Pinpoint the cell where the given text exists, returning its (X, Y) midpoint coordinate. 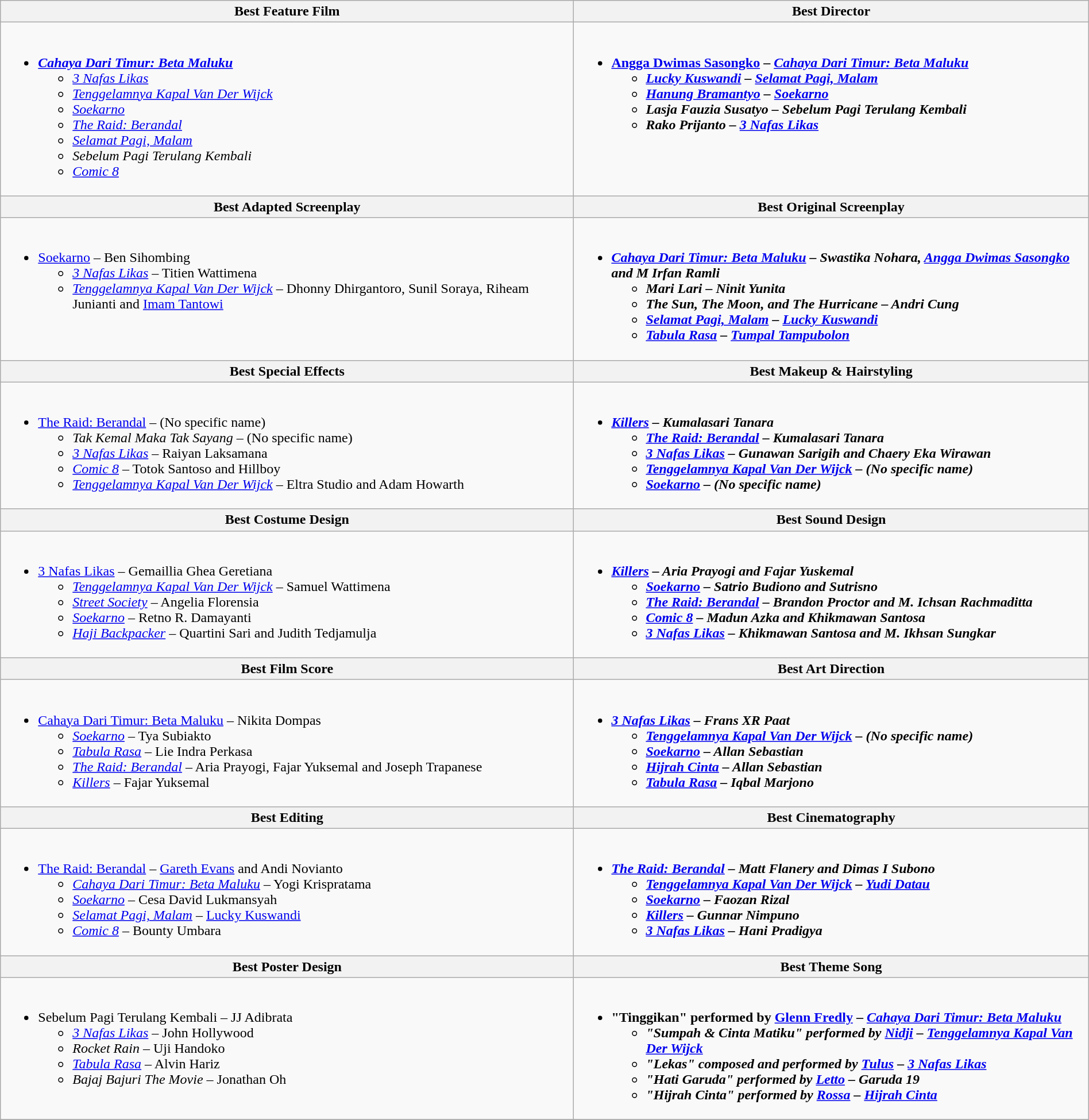
Best Poster Design (287, 967)
Best Special Effects (287, 371)
Best Art Direction (831, 669)
Best Editing (287, 817)
Best Director (831, 11)
Best Sound Design (831, 520)
Best Original Screenplay (831, 207)
Best Film Score (287, 669)
Best Costume Design (287, 520)
Best Feature Film (287, 11)
Best Cinematography (831, 817)
Best Makeup & Hairstyling (831, 371)
Best Adapted Screenplay (287, 207)
Best Theme Song (831, 967)
